Detect which cell encompasses the target text, then output its [X, Y] center coordinate. 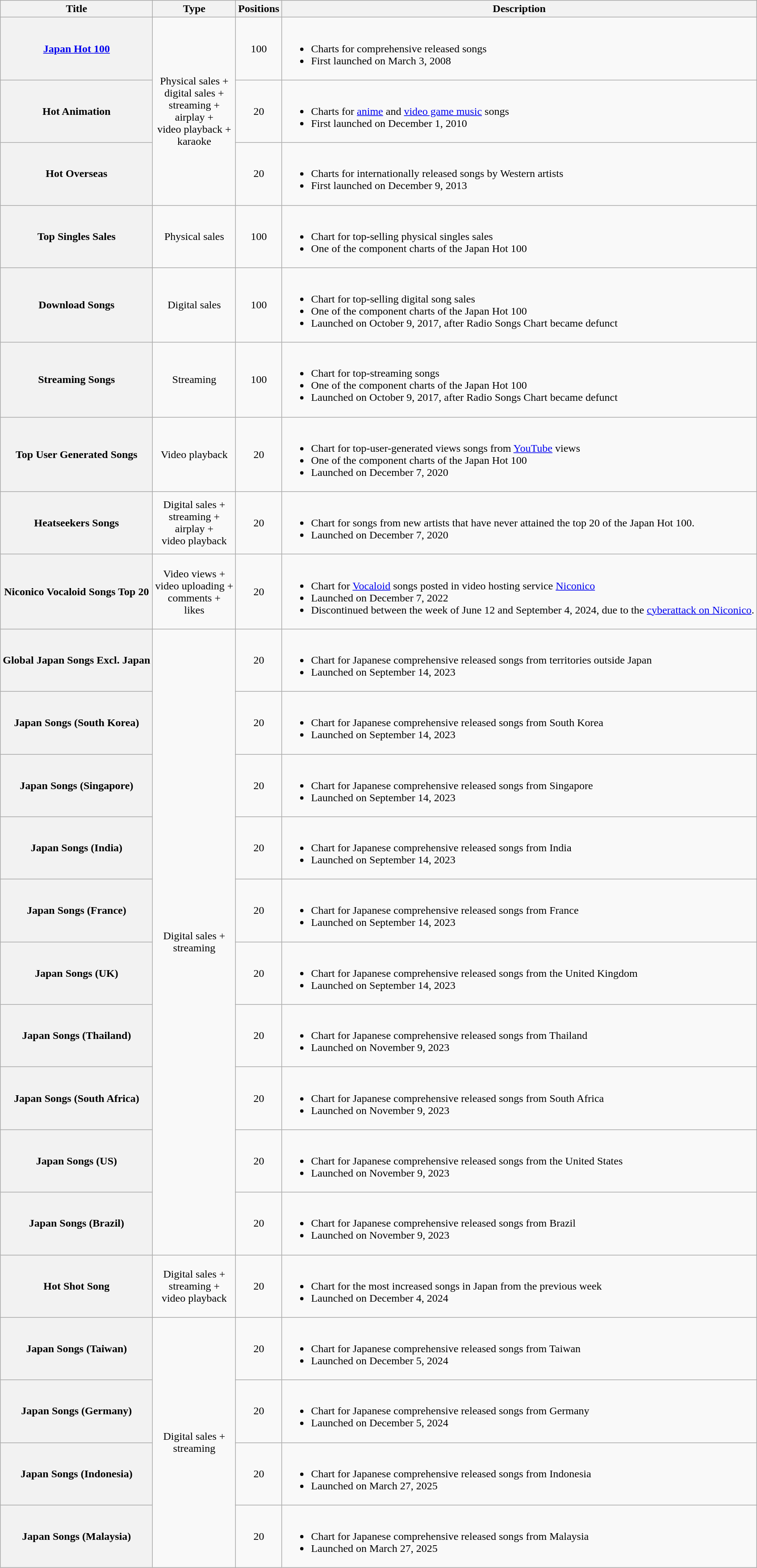
Japan Songs (Singapore) [77, 786]
Video playback [194, 454]
Chart for Japanese comprehensive released songs from South AfricaLaunched on November 9, 2023 [519, 1098]
Physical sales [194, 236]
Japan Songs (Thailand) [77, 1036]
Download Songs [77, 305]
Japan Songs (Germany) [77, 1411]
Chart for Japanese comprehensive released songs from the United StatesLaunched on November 9, 2023 [519, 1161]
Japan Songs (South Africa) [77, 1098]
Global Japan Songs Excl. Japan [77, 660]
Video views +video uploading +comments +likes [194, 592]
Digital sales +streaming +airplay +video playback [194, 523]
Chart for Japanese comprehensive released songs from SingaporeLaunched on September 14, 2023 [519, 786]
Charts for internationally released songs by Western artistsFirst launched on December 9, 2013 [519, 174]
Chart for Japanese comprehensive released songs from territories outside JapanLaunched on September 14, 2023 [519, 660]
Digital sales [194, 305]
Title [77, 9]
Chart for Japanese comprehensive released songs from South KoreaLaunched on September 14, 2023 [519, 723]
Japan Songs (US) [77, 1161]
Type [194, 9]
Charts for comprehensive released songsFirst launched on March 3, 2008 [519, 49]
Top Singles Sales [77, 236]
Hot Shot Song [77, 1286]
Chart for top-user-generated views songs from YouTube viewsOne of the component charts of the Japan Hot 100Launched on December 7, 2020 [519, 454]
Hot Overseas [77, 174]
Japan Songs (Malaysia) [77, 1536]
Japan Songs (Taiwan) [77, 1349]
Chart for Japanese comprehensive released songs from BrazilLaunched on November 9, 2023 [519, 1223]
Japan Songs (Indonesia) [77, 1474]
Chart for Japanese comprehensive released songs from GermanyLaunched on December 5, 2024 [519, 1411]
Chart for the most increased songs in Japan from the previous weekLaunched on December 4, 2024 [519, 1286]
Japan Songs (India) [77, 848]
Heatseekers Songs [77, 523]
Hot Animation [77, 111]
Chart for top-streaming songsOne of the component charts of the Japan Hot 100Launched on October 9, 2017, after Radio Songs Chart became defunct [519, 380]
Charts for anime and video game music songsFirst launched on December 1, 2010 [519, 111]
Chart for Japanese comprehensive released songs from IndiaLaunched on September 14, 2023 [519, 848]
Physical sales +digital sales +streaming +airplay +video playback +karaoke [194, 111]
Japan Songs (Brazil) [77, 1223]
Chart for Japanese comprehensive released songs from TaiwanLaunched on December 5, 2024 [519, 1349]
Streaming [194, 380]
Chart for top-selling physical singles salesOne of the component charts of the Japan Hot 100 [519, 236]
Japan Songs (South Korea) [77, 723]
Streaming Songs [77, 380]
Chart for songs from new artists that have never attained the top 20 of the Japan Hot 100.Launched on December 7, 2020 [519, 523]
Niconico Vocaloid Songs Top 20 [77, 592]
Chart for Japanese comprehensive released songs from FranceLaunched on September 14, 2023 [519, 911]
Japan Songs (France) [77, 911]
Top User Generated Songs [77, 454]
Description [519, 9]
Japan Songs (UK) [77, 973]
Positions [259, 9]
Chart for Japanese comprehensive released songs from IndonesiaLaunched on March 27, 2025 [519, 1474]
Japan Hot 100 [77, 49]
Digital sales +streaming +video playback [194, 1286]
Chart for Japanese comprehensive released songs from MalaysiaLaunched on March 27, 2025 [519, 1536]
Chart for Japanese comprehensive released songs from the United KingdomLaunched on September 14, 2023 [519, 973]
Chart for Japanese comprehensive released songs from ThailandLaunched on November 9, 2023 [519, 1036]
